Output the [x, y] coordinate of the center of the cell containing the given text.  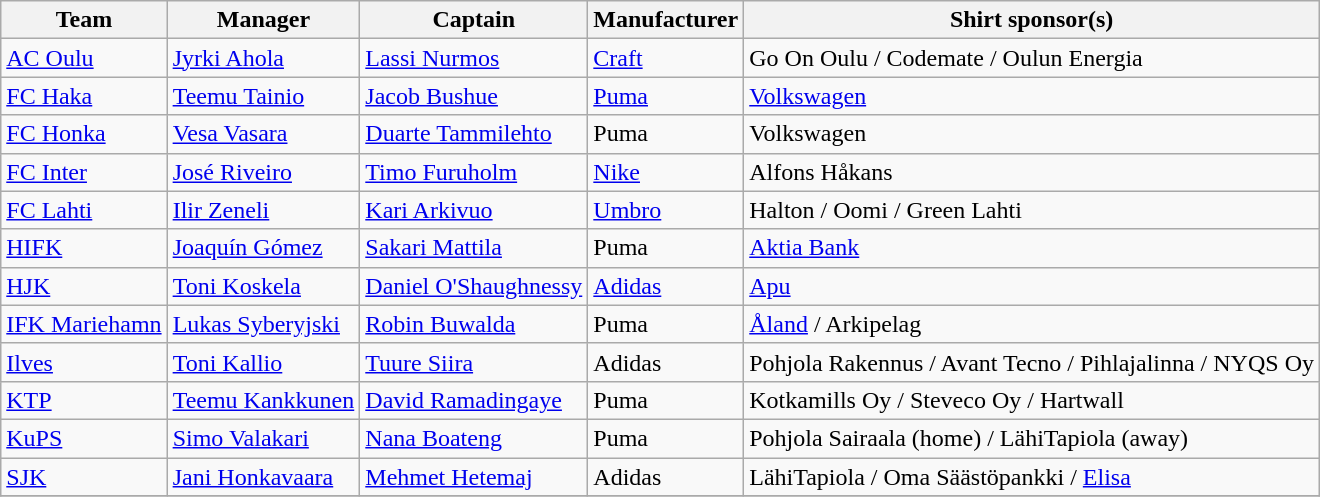
Mehmet Hetemaj [474, 477]
Apu [1032, 286]
Craft [666, 58]
Alfons Håkans [1032, 172]
Halton / Oomi / Green Lahti [1032, 210]
David Ramadingaye [474, 400]
Toni Koskela [264, 286]
Ilir Zeneli [264, 210]
Umbro [666, 210]
Jacob Bushue [474, 96]
Sakari Mattila [474, 248]
FC Inter [84, 172]
Teemu Tainio [264, 96]
Nike [666, 172]
Aktia Bank [1032, 248]
KTP [84, 400]
Pohjola Rakennus / Avant Tecno / Pihlajalinna / NYQS Oy [1032, 362]
Tuure Siira [474, 362]
LähiTapiola / Oma Säästöpankki / Elisa [1032, 477]
AC Oulu [84, 58]
Manufacturer [666, 20]
Go On Oulu / Codemate / Oulun Energia [1032, 58]
Ilves [84, 362]
Robin Buwalda [474, 324]
Team [84, 20]
Lukas Syberyjski [264, 324]
FC Haka [84, 96]
Joaquín Gómez [264, 248]
José Riveiro [264, 172]
Pohjola Sairaala (home) / LähiTapiola (away) [1032, 438]
Nana Boateng [474, 438]
Timo Furuholm [474, 172]
Manager [264, 20]
Jyrki Ahola [264, 58]
KuPS [84, 438]
Kotkamills Oy / Steveco Oy / Hartwall [1032, 400]
Åland / Arkipelag [1032, 324]
Captain [474, 20]
Daniel O'Shaughnessy [474, 286]
HIFK [84, 248]
Jani Honkavaara [264, 477]
Teemu Kankkunen [264, 400]
SJK [84, 477]
FC Honka [84, 134]
Simo Valakari [264, 438]
Shirt sponsor(s) [1032, 20]
Vesa Vasara [264, 134]
IFK Mariehamn [84, 324]
Toni Kallio [264, 362]
Duarte Tammilehto [474, 134]
HJK [84, 286]
Lassi Nurmos [474, 58]
FC Lahti [84, 210]
Kari Arkivuo [474, 210]
